Find where the given text appears and provide that cell's center as (X, Y) coordinate. 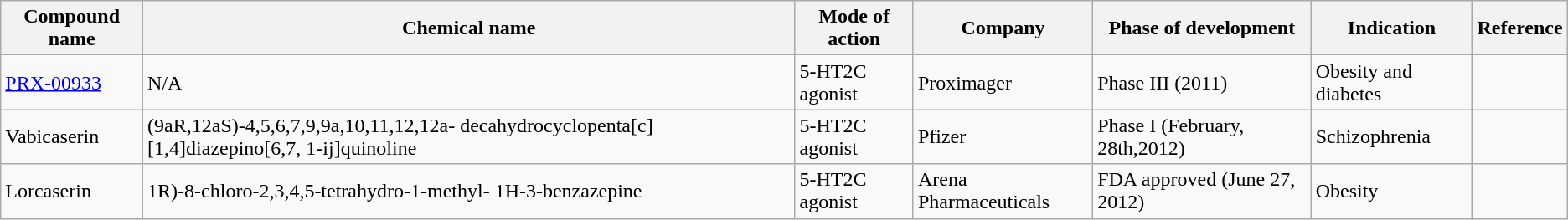
(9aR,12aS)-4,5,6,7,9,9a,10,11,12,12a- decahydrocyclopenta[c] [1,4]diazepino[6,7, 1-ij]quinoline (469, 137)
Obesity (1392, 191)
Vabicaserin (72, 137)
Compound name (72, 28)
Schizophrenia (1392, 137)
Mode of action (854, 28)
Pfizer (1003, 137)
Phase of development (1203, 28)
Obesity and diabetes (1392, 82)
Lorcaserin (72, 191)
Company (1003, 28)
Chemical name (469, 28)
Arena Pharmaceuticals (1003, 191)
Proximager (1003, 82)
Reference (1519, 28)
FDA approved (June 27, 2012) (1203, 191)
Phase I (February, 28th,2012) (1203, 137)
N/A (469, 82)
Indication (1392, 28)
Phase III (2011) (1203, 82)
1R)-8-chloro-2,3,4,5-tetrahydro-1-methyl- 1H-3-benzazepine (469, 191)
PRX-00933 (72, 82)
